For the text-containing cell, return its midpoint in (x, y) coordinate format. 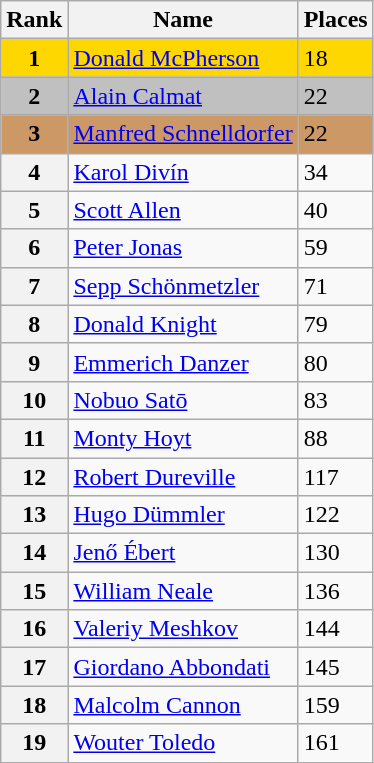
117 (336, 477)
Name (183, 20)
6 (34, 248)
2 (34, 96)
Places (336, 20)
Donald Knight (183, 324)
88 (336, 438)
59 (336, 248)
8 (34, 324)
Rank (34, 20)
161 (336, 743)
Wouter Toledo (183, 743)
9 (34, 362)
Jenő Ébert (183, 553)
34 (336, 172)
1 (34, 58)
10 (34, 400)
Emmerich Danzer (183, 362)
130 (336, 553)
71 (336, 286)
Monty Hoyt (183, 438)
Valeriy Meshkov (183, 629)
145 (336, 667)
Nobuo Satō (183, 400)
13 (34, 515)
11 (34, 438)
5 (34, 210)
159 (336, 705)
Sepp Schönmetzler (183, 286)
17 (34, 667)
122 (336, 515)
144 (336, 629)
William Neale (183, 591)
Malcolm Cannon (183, 705)
7 (34, 286)
Manfred Schnelldorfer (183, 134)
19 (34, 743)
Robert Dureville (183, 477)
15 (34, 591)
4 (34, 172)
Karol Divín (183, 172)
Scott Allen (183, 210)
Peter Jonas (183, 248)
Alain Calmat (183, 96)
136 (336, 591)
3 (34, 134)
Hugo Dümmler (183, 515)
14 (34, 553)
Donald McPherson (183, 58)
79 (336, 324)
16 (34, 629)
40 (336, 210)
80 (336, 362)
83 (336, 400)
12 (34, 477)
Giordano Abbondati (183, 667)
